Output the [x, y] coordinate of the center of the cell containing the given text.  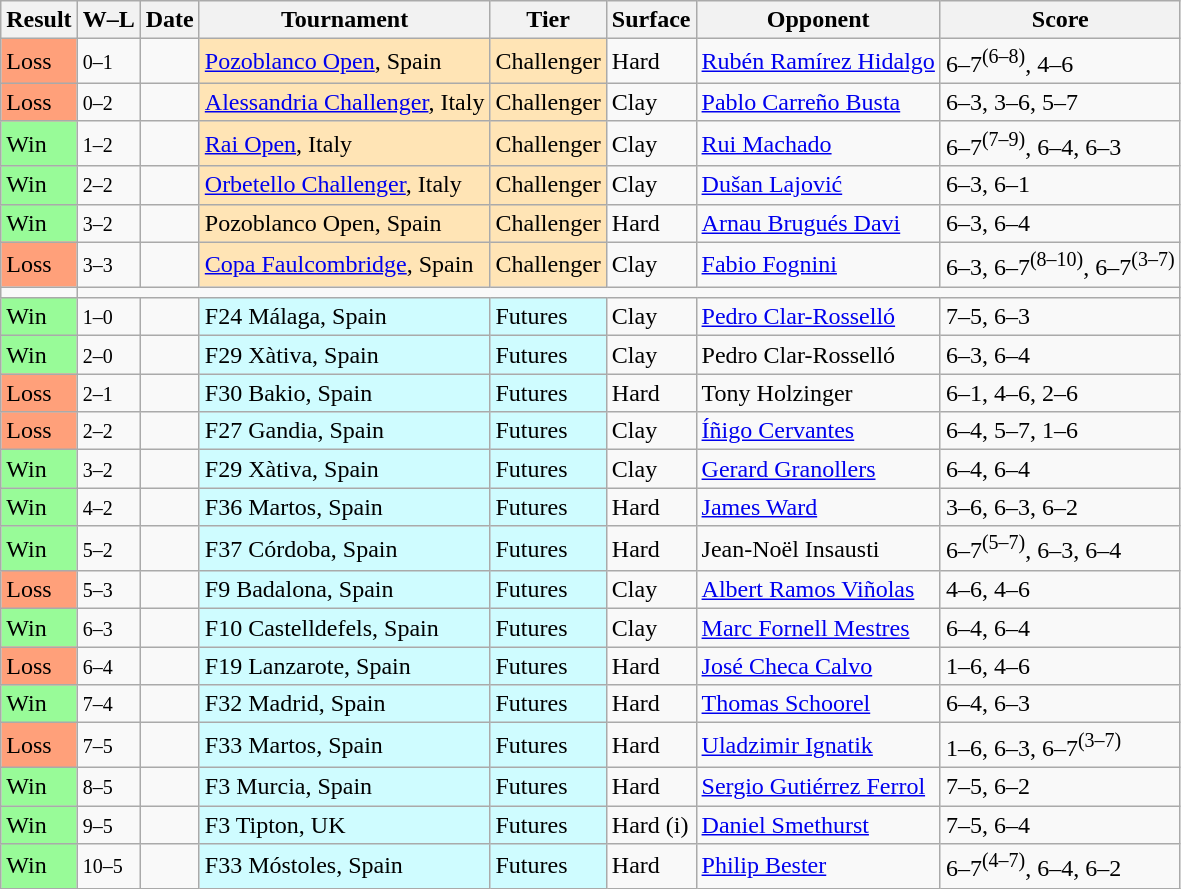
Tier [548, 20]
F33 Móstoles, Spain [344, 866]
F30 Bakio, Spain [344, 393]
5–3 [108, 590]
6–7(5–7), 6–3, 6–4 [1060, 548]
6–7(7–9), 6–4, 6–3 [1060, 144]
James Ward [818, 507]
F24 Málaga, Spain [344, 317]
Albert Ramos Viñolas [818, 590]
F32 Madrid, Spain [344, 704]
6–3, 6–7(8–10), 6–7(3–7) [1060, 264]
Copa Faulcombridge, Spain [344, 264]
3–6, 6–3, 6–2 [1060, 507]
F10 Castelldefels, Spain [344, 628]
Philip Bester [818, 866]
F19 Lanzarote, Spain [344, 666]
Rai Open, Italy [344, 144]
Sergio Gutiérrez Ferrol [818, 786]
2–0 [108, 355]
Fabio Fognini [818, 264]
José Checa Calvo [818, 666]
2–1 [108, 393]
Tournament [344, 20]
F37 Córdoba, Spain [344, 548]
7–4 [108, 704]
Gerard Granollers [818, 469]
Score [1060, 20]
F9 Badalona, Spain [344, 590]
9–5 [108, 825]
Result [39, 20]
1–6, 6–3, 6–7(3–7) [1060, 746]
Alessandria Challenger, Italy [344, 102]
Opponent [818, 20]
Daniel Smethurst [818, 825]
10–5 [108, 866]
6–4, 6–3 [1060, 704]
7–5, 6–4 [1060, 825]
F27 Gandia, Spain [344, 431]
Jean-Noël Insausti [818, 548]
F3 Tipton, UK [344, 825]
Rubén Ramírez Hidalgo [818, 62]
Tony Holzinger [818, 393]
6–3 [108, 628]
1–0 [108, 317]
Surface [651, 20]
Orbetello Challenger, Italy [344, 185]
1–2 [108, 144]
4–2 [108, 507]
W–L [108, 20]
5–2 [108, 548]
1–6, 4–6 [1060, 666]
7–5 [108, 746]
4–6, 4–6 [1060, 590]
Thomas Schoorel [818, 704]
8–5 [108, 786]
F36 Martos, Spain [344, 507]
Íñigo Cervantes [818, 431]
F3 Murcia, Spain [344, 786]
Uladzimir Ignatik [818, 746]
6–3, 6–1 [1060, 185]
0–1 [108, 62]
Dušan Lajović [818, 185]
6–1, 4–6, 2–6 [1060, 393]
F33 Martos, Spain [344, 746]
6–3, 3–6, 5–7 [1060, 102]
6–7(6–8), 4–6 [1060, 62]
Date [170, 20]
6–7(4–7), 6–4, 6–2 [1060, 866]
3–3 [108, 264]
0–2 [108, 102]
Pablo Carreño Busta [818, 102]
6–4 [108, 666]
7–5, 6–3 [1060, 317]
Arnau Brugués Davi [818, 223]
6–4, 5–7, 1–6 [1060, 431]
Hard (i) [651, 825]
Rui Machado [818, 144]
Marc Fornell Mestres [818, 628]
7–5, 6–2 [1060, 786]
